Locate the cell with the specified text and output its [X, Y] center coordinate. 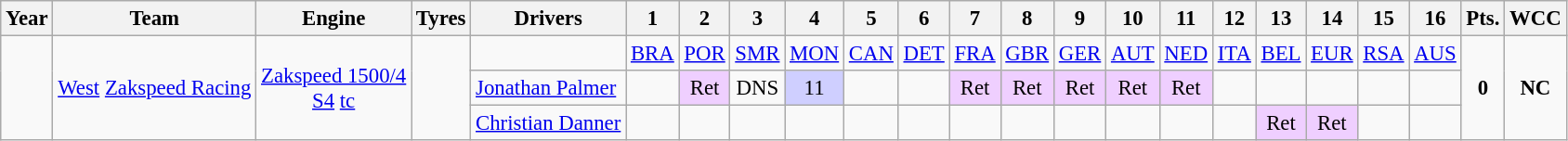
West Zakspeed Racing [154, 89]
Year [27, 19]
NC [1535, 89]
NED [1185, 54]
9 [1079, 19]
Zakspeed 1500/4S4 tc [334, 89]
GBR [1027, 54]
2 [704, 19]
Team [154, 19]
14 [1332, 19]
10 [1133, 19]
RSA [1384, 54]
BRA [652, 54]
12 [1234, 19]
15 [1384, 19]
7 [975, 19]
AUS [1435, 54]
8 [1027, 19]
Drivers [548, 19]
6 [923, 19]
16 [1435, 19]
ITA [1234, 54]
5 [871, 19]
0 [1483, 89]
DET [923, 54]
3 [758, 19]
13 [1281, 19]
POR [704, 54]
FRA [975, 54]
Engine [334, 19]
Jonathan Palmer [548, 88]
SMR [758, 54]
Christian Danner [548, 123]
DNS [758, 88]
4 [815, 19]
WCC [1535, 19]
1 [652, 19]
BEL [1281, 54]
AUT [1133, 54]
EUR [1332, 54]
MON [815, 54]
GER [1079, 54]
Pts. [1483, 19]
Tyres [441, 19]
CAN [871, 54]
